Output the (x, y) coordinate of the center of the cell containing the given text.  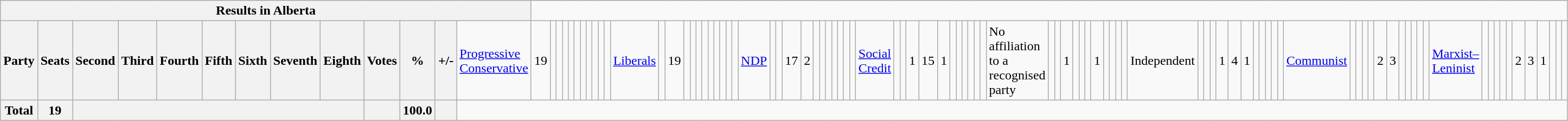
Progressive Conservative (494, 60)
15 (929, 60)
Votes (382, 60)
Results in Alberta (266, 11)
Fifth (219, 60)
Sixth (253, 60)
Marxist–Leninist (1456, 60)
Second (95, 60)
4 (1234, 60)
No affiliation to a recognised party (1017, 60)
Social Credit (874, 60)
Party (19, 60)
Liberals (635, 60)
% (418, 60)
Independent (1163, 60)
Fourth (179, 60)
17 (792, 60)
Communist (1317, 60)
100.0 (418, 110)
Eighth (342, 60)
NDP (754, 60)
Total (19, 110)
Third (138, 60)
Seats (55, 60)
+/- (446, 60)
Seventh (295, 60)
